Identify which cell holds the provided text, then report its (X, Y) central coordinate. 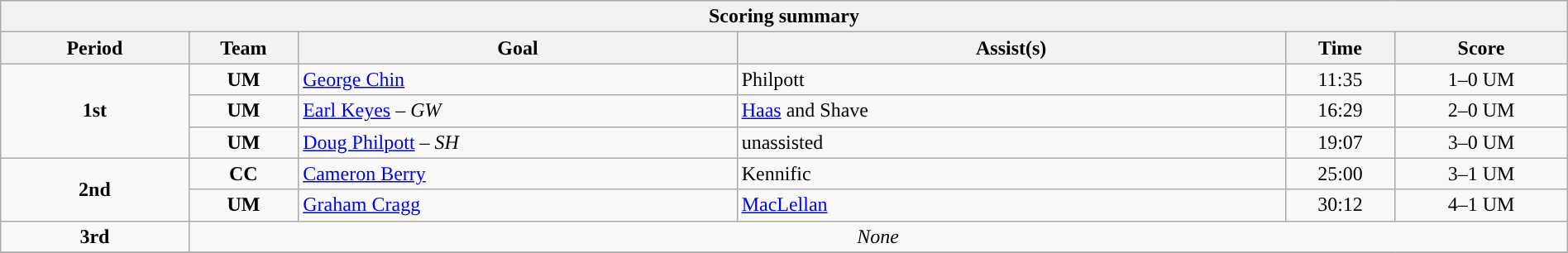
Time (1340, 48)
19:07 (1340, 142)
4–1 UM (1481, 205)
Kennific (1011, 174)
Cameron Berry (518, 174)
Earl Keyes – GW (518, 111)
Team (243, 48)
1–0 UM (1481, 79)
Score (1481, 48)
Doug Philpott – SH (518, 142)
Philpott (1011, 79)
3rd (94, 236)
Assist(s) (1011, 48)
MacLellan (1011, 205)
2nd (94, 189)
1st (94, 111)
Graham Cragg (518, 205)
None (878, 236)
3–1 UM (1481, 174)
16:29 (1340, 111)
Period (94, 48)
2–0 UM (1481, 111)
25:00 (1340, 174)
Haas and Shave (1011, 111)
Scoring summary (784, 17)
CC (243, 174)
unassisted (1011, 142)
3–0 UM (1481, 142)
11:35 (1340, 79)
Goal (518, 48)
George Chin (518, 79)
30:12 (1340, 205)
